Find where the given text appears and provide that cell's center as (X, Y) coordinate. 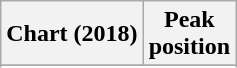
Peakposition (189, 34)
Chart (2018) (72, 34)
